Locate the cell with the specified text and output its [x, y] center coordinate. 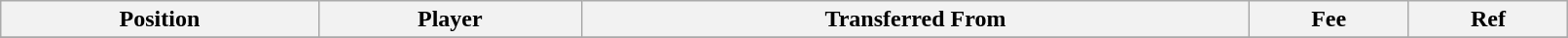
Ref [1488, 19]
Transferred From [916, 19]
Player [450, 19]
Fee [1329, 19]
Position [160, 19]
